Find where the given text appears and provide that cell's center as (x, y) coordinate. 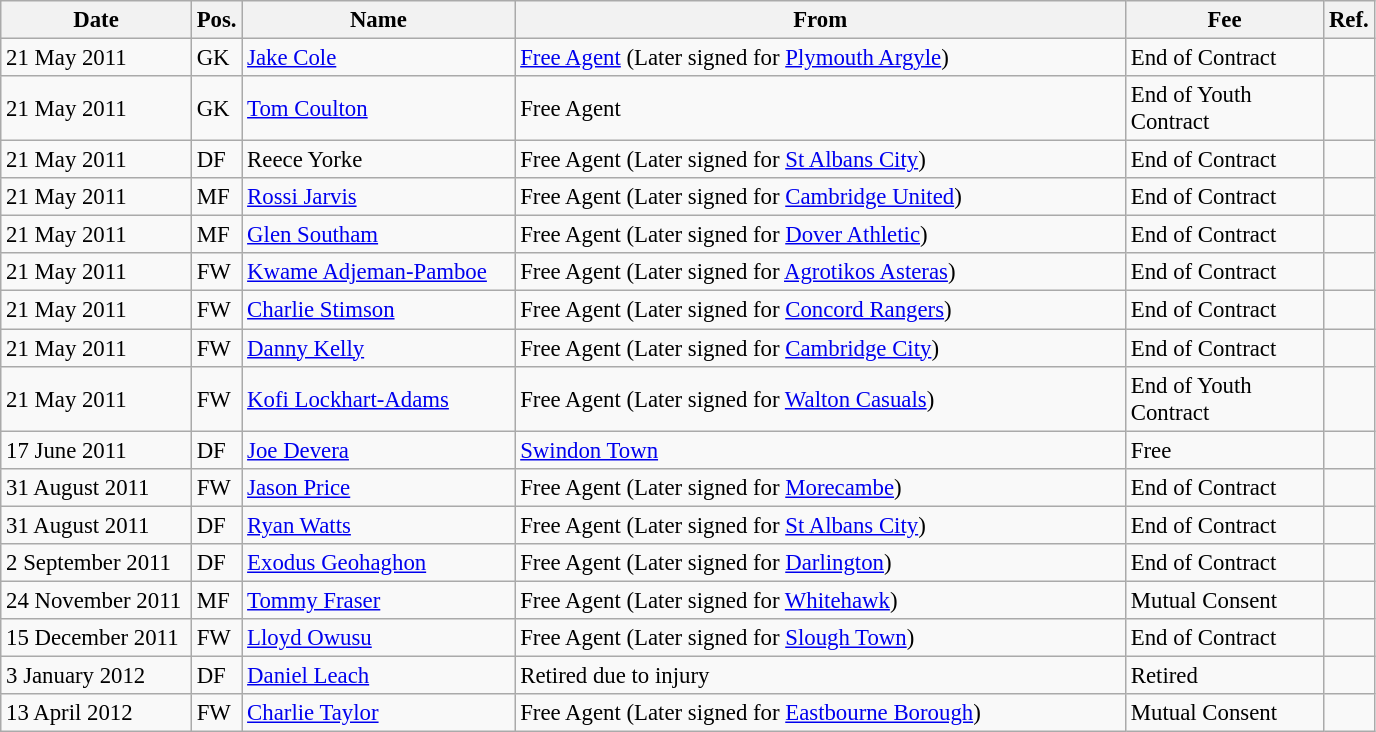
Free Agent (Later signed for Darlington) (820, 563)
Kofi Lockhart-Adams (378, 398)
Date (96, 20)
Free Agent (Later signed for Cambridge United) (820, 197)
From (820, 20)
Retired due to injury (820, 675)
Tommy Fraser (378, 600)
Charlie Stimson (378, 310)
Free Agent (Later signed for Concord Rangers) (820, 310)
Free Agent (Later signed for Agrotikos Asteras) (820, 273)
Free Agent (Later signed for Cambridge City) (820, 348)
Ref. (1349, 20)
Charlie Taylor (378, 713)
Free (1224, 450)
Glen Southam (378, 235)
Retired (1224, 675)
Swindon Town (820, 450)
Rossi Jarvis (378, 197)
2 September 2011 (96, 563)
Exodus Geohaghon (378, 563)
13 April 2012 (96, 713)
Daniel Leach (378, 675)
Fee (1224, 20)
Jason Price (378, 487)
Free Agent (820, 108)
24 November 2011 (96, 600)
Free Agent (Later signed for Plymouth Argyle) (820, 58)
Pos. (216, 20)
Jake Cole (378, 58)
Danny Kelly (378, 348)
Tom Coulton (378, 108)
Free Agent (Later signed for Dover Athletic) (820, 235)
Free Agent (Later signed for Whitehawk) (820, 600)
Name (378, 20)
Ryan Watts (378, 525)
Kwame Adjeman-Pamboe (378, 273)
Free Agent (Later signed for Slough Town) (820, 638)
17 June 2011 (96, 450)
Reece Yorke (378, 160)
3 January 2012 (96, 675)
Lloyd Owusu (378, 638)
Free Agent (Later signed for Walton Casuals) (820, 398)
Joe Devera (378, 450)
Free Agent (Later signed for Morecambe) (820, 487)
15 December 2011 (96, 638)
Free Agent (Later signed for Eastbourne Borough) (820, 713)
